For the text-containing cell, return its midpoint in (x, y) coordinate format. 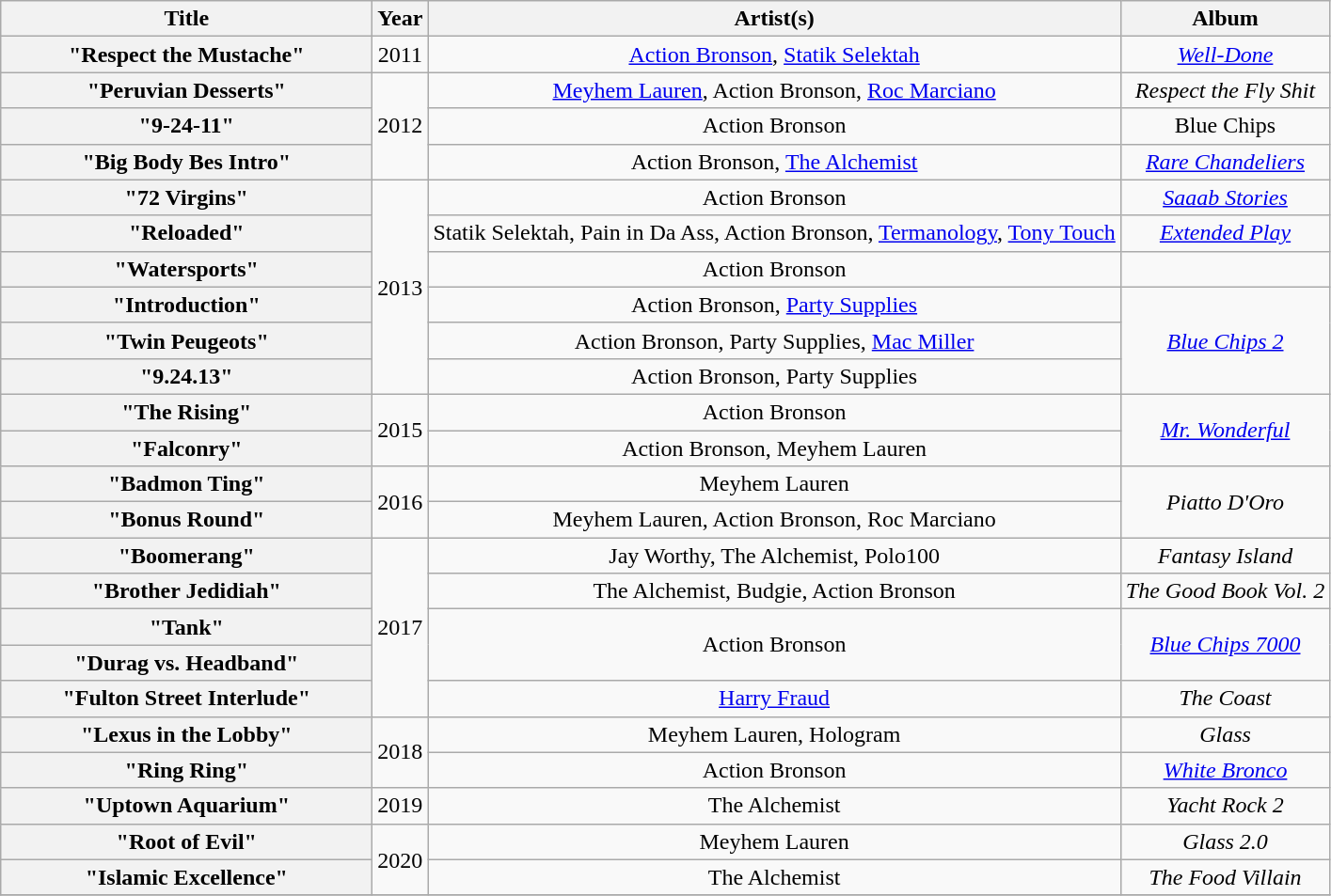
"Watersports" (186, 269)
Mr. Wonderful (1225, 430)
The Coast (1225, 699)
Jay Worthy, The Alchemist, Polo100 (774, 556)
Glass (1225, 734)
2012 (401, 126)
Album (1225, 19)
"Lexus in the Lobby" (186, 734)
Harry Fraud (774, 699)
"Big Body Bes Intro" (186, 162)
Year (401, 19)
The Food Villain (1225, 877)
Title (186, 19)
Statik Selektah, Pain in Da Ass, Action Bronson, Termanology, Tony Touch (774, 233)
"Introduction" (186, 305)
Well-Done (1225, 55)
2011 (401, 55)
2019 (401, 806)
"Brother Jedidiah" (186, 591)
Extended Play (1225, 233)
"Tank" (186, 627)
2018 (401, 752)
Action Bronson, Meyhem Lauren (774, 448)
Respect the Fly Shit (1225, 90)
"Reloaded" (186, 233)
Piatto D'Oro (1225, 502)
"Peruvian Desserts" (186, 90)
"Respect the Mustache" (186, 55)
Action Bronson, Statik Selektah (774, 55)
Action Bronson, The Alchemist (774, 162)
2016 (401, 502)
"Badmon Ting" (186, 484)
Meyhem Lauren, Hologram (774, 734)
"9.24.13" (186, 376)
"Falconry" (186, 448)
Saaab Stories (1225, 197)
2015 (401, 430)
2020 (401, 859)
"Islamic Excellence" (186, 877)
"Fulton Street Interlude" (186, 699)
"72 Virgins" (186, 197)
"Boomerang" (186, 556)
"9-24-11" (186, 126)
"Durag vs. Headband" (186, 663)
"Ring Ring" (186, 770)
White Bronco (1225, 770)
2013 (401, 287)
"Twin Peugeots" (186, 340)
2017 (401, 627)
"The Rising" (186, 412)
Yacht Rock 2 (1225, 806)
"Uptown Aquarium" (186, 806)
Action Bronson, Party Supplies, Mac Miller (774, 340)
"Bonus Round" (186, 520)
Fantasy Island (1225, 556)
Blue Chips 2 (1225, 340)
Blue Chips 7000 (1225, 645)
"Root of Evil" (186, 841)
Rare Chandeliers (1225, 162)
Blue Chips (1225, 126)
The Good Book Vol. 2 (1225, 591)
The Alchemist, Budgie, Action Bronson (774, 591)
Artist(s) (774, 19)
Glass 2.0 (1225, 841)
